Find where the given text appears and provide that cell's center as (x, y) coordinate. 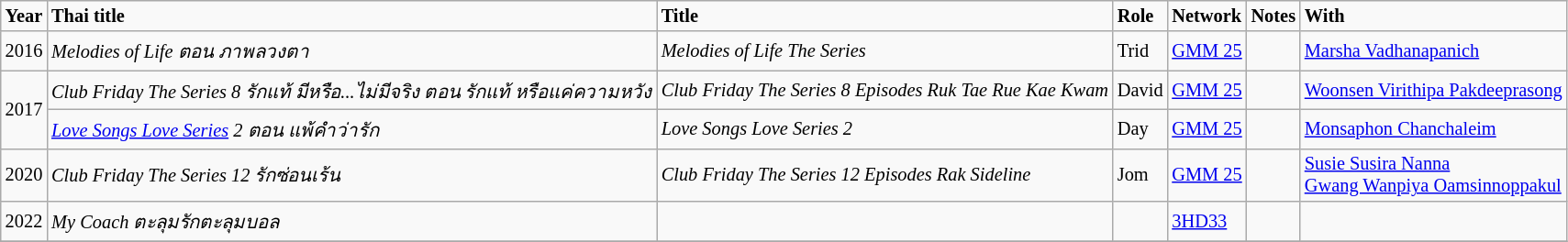
Club Friday The Series 12 Episodes Rak Sideline (884, 175)
Susie Susira Nanna Gwang Wanpiya Oamsinnoppakul (1433, 175)
Woonsen Virithipa Pakdeeprasong (1433, 90)
Monsaphon Chanchaleim (1433, 128)
Melodies of Life ตอน ภาพลวงตา (352, 51)
Jom (1140, 175)
My Coach ตะลุมรักตะลุมบอล (352, 222)
2022 (24, 222)
Thai title (352, 16)
Marsha Vadhanapanich (1433, 51)
Day (1140, 128)
2016 (24, 51)
Love Songs Love Series 2 ตอน แพ้คำว่ารัก (352, 128)
2020 (24, 175)
Network (1207, 16)
3HD33 (1207, 222)
Trid (1140, 51)
Year (24, 16)
With (1433, 16)
David (1140, 90)
2017 (24, 110)
Club Friday The Series 12 รักซ่อนเร้น (352, 175)
Love Songs Love Series 2 (884, 128)
Club Friday The Series 8 Episodes Ruk Tae Rue Kae Kwam (884, 90)
Notes (1273, 16)
Title (884, 16)
Club Friday The Series 8 รักแท้ มีหรือ...ไม่มีจริง ตอน รักแท้ หรือแค่ความหวัง (352, 90)
Melodies of Life The Series (884, 51)
Role (1140, 16)
